Output the [X, Y] coordinate of the center of the cell containing the given text.  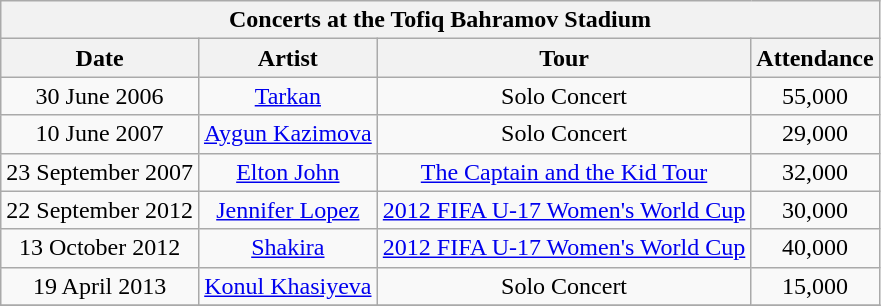
15,000 [815, 286]
Concerts at the Tofiq Bahramov Stadium [440, 20]
32,000 [815, 172]
Aygun Kazimova [288, 134]
30,000 [815, 210]
19 April 2013 [100, 286]
The Captain and the Kid Tour [564, 172]
23 September 2007 [100, 172]
13 October 2012 [100, 248]
22 September 2012 [100, 210]
Tarkan [288, 96]
Date [100, 58]
29,000 [815, 134]
Tour [564, 58]
10 June 2007 [100, 134]
40,000 [815, 248]
Attendance [815, 58]
Jennifer Lopez [288, 210]
30 June 2006 [100, 96]
Shakira [288, 248]
Konul Khasiyeva [288, 286]
55,000 [815, 96]
Artist [288, 58]
Elton John [288, 172]
